For the text-containing cell, return its midpoint in [X, Y] coordinate format. 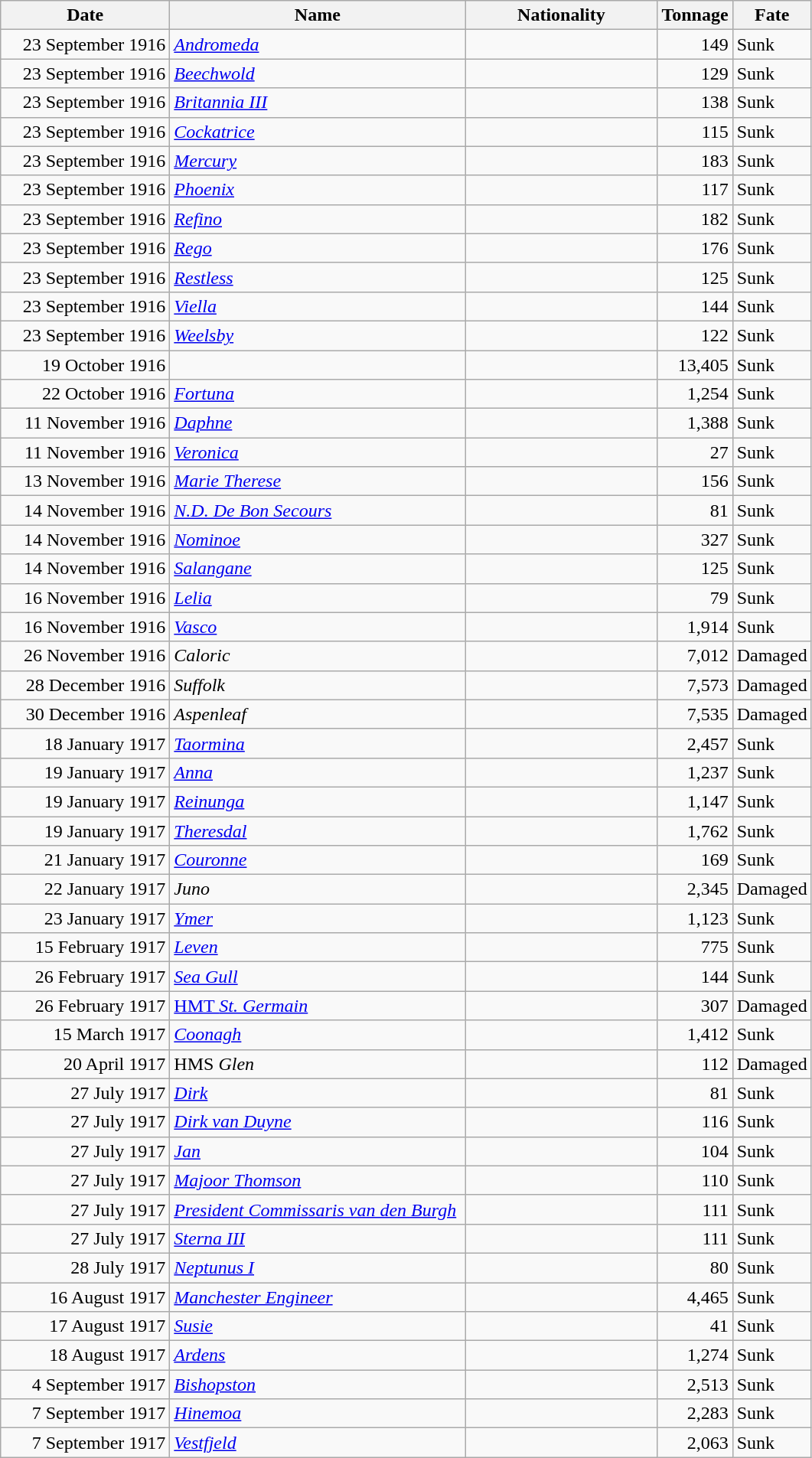
Manchester Engineer [318, 1297]
15 February 1917 [86, 948]
HMT St. Germain [318, 1006]
Sea Gull [318, 977]
Restless [318, 277]
182 [695, 219]
7,573 [695, 685]
N.D. De Bon Secours [318, 510]
115 [695, 132]
169 [695, 860]
1,237 [695, 772]
1,254 [695, 394]
16 August 1917 [86, 1297]
27 [695, 452]
327 [695, 540]
775 [695, 948]
Refino [318, 219]
22 October 1916 [86, 394]
149 [695, 44]
4 September 1917 [86, 1385]
Coonagh [318, 1035]
Mercury [318, 161]
17 August 1917 [86, 1326]
Rego [318, 248]
Vestfjeld [318, 1443]
Daphne [318, 423]
Anna [318, 772]
Beechwold [318, 73]
15 March 1917 [86, 1035]
112 [695, 1064]
30 December 1916 [86, 714]
129 [695, 73]
Hinemoa [318, 1414]
Bishopston [318, 1385]
Date [86, 15]
183 [695, 161]
Nationality [562, 15]
104 [695, 1151]
2,063 [695, 1443]
Lelia [318, 598]
2,283 [695, 1414]
110 [695, 1180]
Andromeda [318, 44]
1,123 [695, 918]
28 July 1917 [86, 1267]
18 August 1917 [86, 1355]
Dirk [318, 1093]
Majoor Thomson [318, 1180]
1,412 [695, 1035]
7,535 [695, 714]
Ardens [318, 1355]
2,513 [695, 1385]
Dirk van Duyne [318, 1122]
Nominoe [318, 540]
Sterna III [318, 1238]
79 [695, 598]
Weelsby [318, 335]
176 [695, 248]
Susie [318, 1326]
1,274 [695, 1355]
1,914 [695, 627]
23 January 1917 [86, 918]
26 November 1916 [86, 656]
21 January 1917 [86, 860]
Tonnage [695, 15]
Fortuna [318, 394]
Caloric [318, 656]
Ymer [318, 918]
Britannia III [318, 103]
Couronne [318, 860]
13,405 [695, 365]
28 December 1916 [86, 685]
2,345 [695, 889]
116 [695, 1122]
41 [695, 1326]
138 [695, 103]
HMS Glen [318, 1064]
307 [695, 1006]
Phoenix [318, 190]
Name [318, 15]
Marie Therese [318, 481]
Juno [318, 889]
1,388 [695, 423]
7,012 [695, 656]
20 April 1917 [86, 1064]
Cockatrice [318, 132]
2,457 [695, 743]
Salangane [318, 569]
18 January 1917 [86, 743]
22 January 1917 [86, 889]
1,147 [695, 801]
Veronica [318, 452]
117 [695, 190]
Leven [318, 948]
Reinunga [318, 801]
4,465 [695, 1297]
Vasco [318, 627]
156 [695, 481]
80 [695, 1267]
President Commissaris van den Burgh [318, 1209]
Suffolk [318, 685]
Theresdal [318, 830]
Jan [318, 1151]
1,762 [695, 830]
Fate [771, 15]
Taormina [318, 743]
Aspenleaf [318, 714]
Viella [318, 306]
Neptunus I [318, 1267]
19 October 1916 [86, 365]
122 [695, 335]
13 November 1916 [86, 481]
